Determine the (X, Y) coordinate at the center of the cell enclosing the given text.  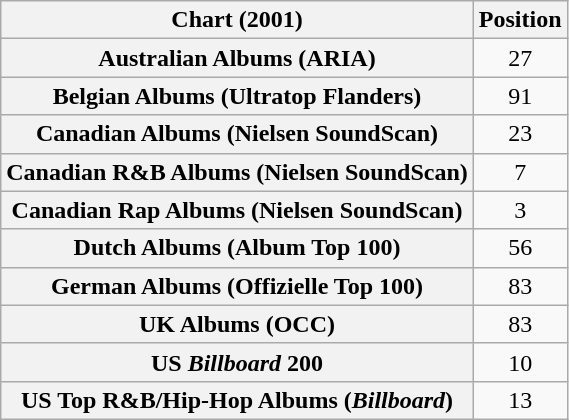
13 (520, 400)
91 (520, 96)
Dutch Albums (Album Top 100) (238, 248)
23 (520, 134)
US Top R&B/Hip-Hop Albums (Billboard) (238, 400)
27 (520, 58)
Canadian R&B Albums (Nielsen SoundScan) (238, 172)
Position (520, 20)
Canadian Albums (Nielsen SoundScan) (238, 134)
10 (520, 362)
German Albums (Offizielle Top 100) (238, 286)
Belgian Albums (Ultratop Flanders) (238, 96)
Chart (2001) (238, 20)
Australian Albums (ARIA) (238, 58)
3 (520, 210)
US Billboard 200 (238, 362)
UK Albums (OCC) (238, 324)
7 (520, 172)
Canadian Rap Albums (Nielsen SoundScan) (238, 210)
56 (520, 248)
